Determine the (x, y) coordinate at the center of the cell enclosing the given text.  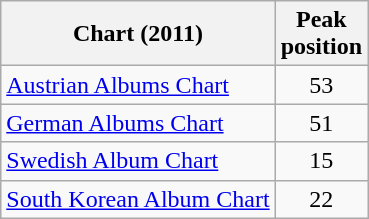
South Korean Album Chart (138, 199)
Peakposition (321, 34)
53 (321, 85)
Swedish Album Chart (138, 161)
German Albums Chart (138, 123)
Chart (2011) (138, 34)
15 (321, 161)
Austrian Albums Chart (138, 85)
22 (321, 199)
51 (321, 123)
